Capture the cell that displays the provided text and extract its (X, Y) central coordinate. 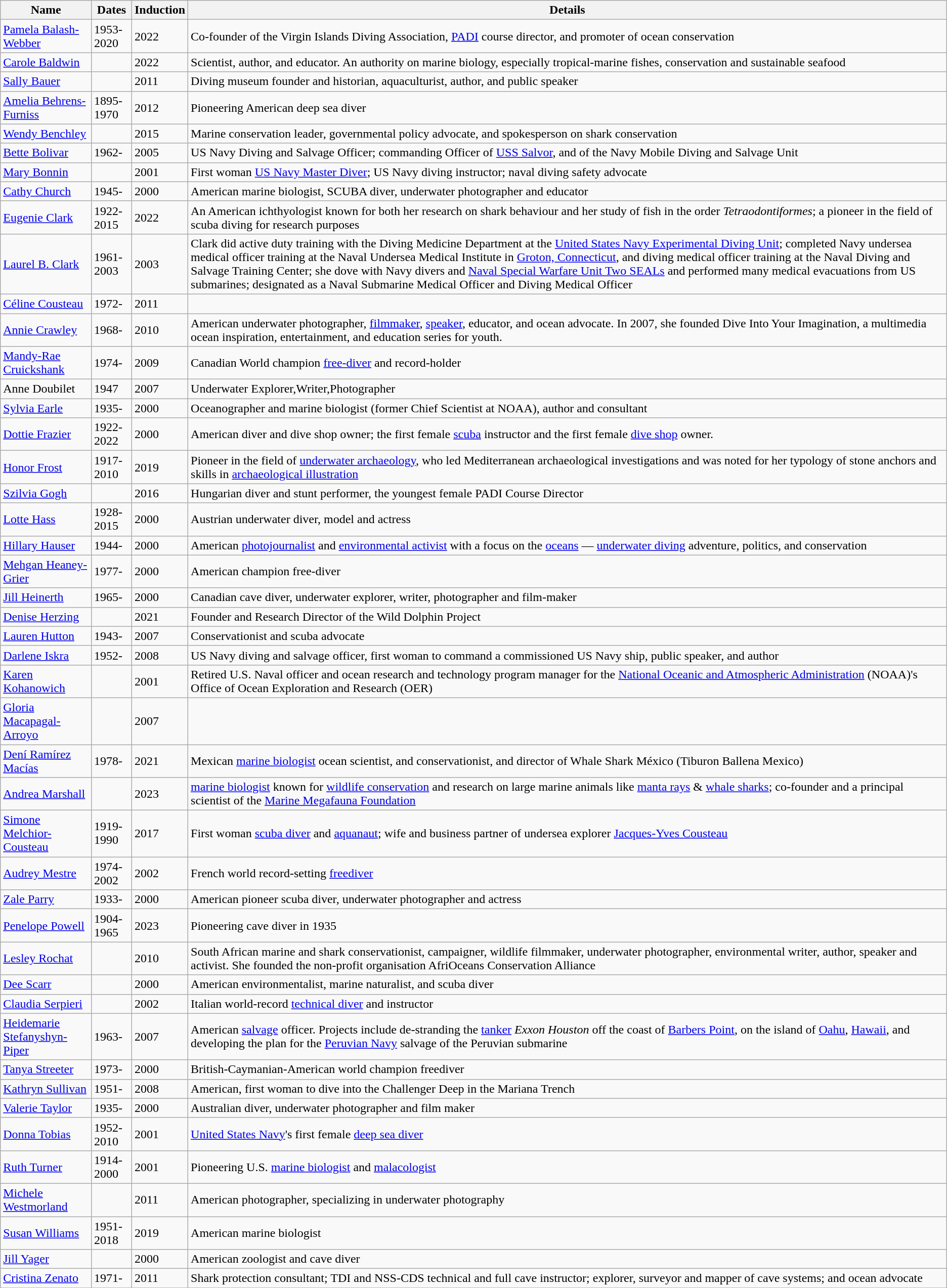
US Navy diving and salvage officer, first woman to command a commissioned US Navy ship, public speaker, and author (568, 655)
2015 (160, 134)
First woman US Navy Master Diver; US Navy diving instructor; naval diving safety advocate (568, 172)
American champion free-diver (568, 572)
2012 (160, 107)
Heidemarie Stefanyshyn-Piper (46, 1037)
Bette Bolivar (46, 153)
Laurel B. Clark (46, 264)
American photographer, specializing in underwater photography (568, 1200)
American marine biologist (568, 1232)
Szilvia Gogh (46, 493)
Scientist, author, and educator. An authority on marine biology, especially tropical-marine fishes, conservation and sustainable seafood (568, 62)
Penelope Powell (46, 926)
Dení Ramírez Macías (46, 761)
Pioneering American deep sea diver (568, 107)
Andrea Marshall (46, 794)
Donna Tobias (46, 1134)
1971- (112, 1278)
1952-2010 (112, 1134)
1917-2010 (112, 467)
Oceanographer and marine biologist (former Chief Scientist at NOAA), author and consultant (568, 408)
Hungarian diver and stunt performer, the youngest female PADI Course Director (568, 493)
2009 (160, 363)
American environmentalist, marine naturalist, and scuba diver (568, 984)
1968- (112, 330)
Zale Parry (46, 899)
Conservationist and scuba advocate (568, 636)
Lotte Hass (46, 519)
2005 (160, 153)
United States Navy's first female deep sea diver (568, 1134)
Underwater Explorer,Writer,Photographer (568, 389)
1962- (112, 153)
2017 (160, 834)
Kathryn Sullivan (46, 1089)
Australian diver, underwater photographer and film maker (568, 1108)
Induction (160, 10)
Simone Melchior-Cousteau (46, 834)
1922-2022 (112, 434)
1904-1965 (112, 926)
1961-2003 (112, 264)
Marine conservation leader, governmental policy advocate, and spokesperson on shark conservation (568, 134)
1972- (112, 304)
Italian world-record technical diver and instructor (568, 1004)
Lauren Hutton (46, 636)
Jill Heinerth (46, 597)
Gloria Macapagal-Arroyo (46, 721)
Annie Crawley (46, 330)
Carole Baldwin (46, 62)
Anne Doubilet (46, 389)
Michele Westmorland (46, 1200)
1944- (112, 545)
Jill Yager (46, 1259)
1974-2002 (112, 873)
1973- (112, 1069)
Audrey Mestre (46, 873)
Céline Cousteau (46, 304)
Dates (112, 10)
Dee Scarr (46, 984)
1919-1990 (112, 834)
Honor Frost (46, 467)
Darlene Iskra (46, 655)
Co-founder of the Virgin Islands Diving Association, PADI course director, and promoter of ocean conservation (568, 36)
Details (568, 10)
1947 (112, 389)
1945- (112, 191)
1978- (112, 761)
1974- (112, 363)
American photojournalist and environmental activist with a focus on the oceans — underwater diving adventure, politics, and conservation (568, 545)
Amelia Behrens-Furniss (46, 107)
Pioneering U.S. marine biologist and malacologist (568, 1167)
Tanya Streeter (46, 1069)
Canadian World champion free-diver and record-holder (568, 363)
1922-2015 (112, 218)
French world record-setting freediver (568, 873)
Wendy Benchley (46, 134)
Austrian underwater diver, model and actress (568, 519)
1943- (112, 636)
Claudia Serpieri (46, 1004)
Mexican marine biologist ocean scientist, and conservationist, and director of Whale Shark México (Tiburon Ballena Mexico) (568, 761)
American zoologist and cave diver (568, 1259)
Mary Bonnin (46, 172)
Karen Kohanowich (46, 681)
Shark protection consultant; TDI and NSS-CDS technical and full cave instructor; explorer, surveyor and mapper of cave systems; and ocean advocate (568, 1278)
US Navy Diving and Salvage Officer; commanding Officer of USS Salvor, and of the Navy Mobile Diving and Salvage Unit (568, 153)
American marine biologist, SCUBA diver, underwater photographer and educator (568, 191)
Founder and Research Director of the Wild Dolphin Project (568, 617)
Cathy Church (46, 191)
Mandy-Rae Cruickshank (46, 363)
Hillary Hauser (46, 545)
American pioneer scuba diver, underwater photographer and actress (568, 899)
1933- (112, 899)
American, first woman to dive into the Challenger Deep in the Mariana Trench (568, 1089)
Lesley Rochat (46, 958)
1914-2000 (112, 1167)
1963- (112, 1037)
Pamela Balash-Webber (46, 36)
1977- (112, 572)
Sylvia Earle (46, 408)
1895-1970 (112, 107)
Diving museum founder and historian, aquaculturist, author, and public speaker (568, 81)
Ruth Turner (46, 1167)
1928-2015 (112, 519)
1965- (112, 597)
Sally Bauer (46, 81)
1953-2020 (112, 36)
2016 (160, 493)
First woman scuba diver and aquanaut; wife and business partner of undersea explorer Jacques-Yves Cousteau (568, 834)
1951-2018 (112, 1232)
Cristina Zenato (46, 1278)
Name (46, 10)
1952- (112, 655)
1951- (112, 1089)
Susan Williams (46, 1232)
Canadian cave diver, underwater explorer, writer, photographer and film-maker (568, 597)
Eugenie Clark (46, 218)
Pioneering cave diver in 1935 (568, 926)
Denise Herzing (46, 617)
Dottie Frazier (46, 434)
American diver and dive shop owner; the first female scuba instructor and the first female dive shop owner. (568, 434)
British-Caymanian-American world champion freediver (568, 1069)
Valerie Taylor (46, 1108)
Mehgan Heaney-Grier (46, 572)
2003 (160, 264)
